From the cell containing the given text, extract its center point as [x, y] coordinate. 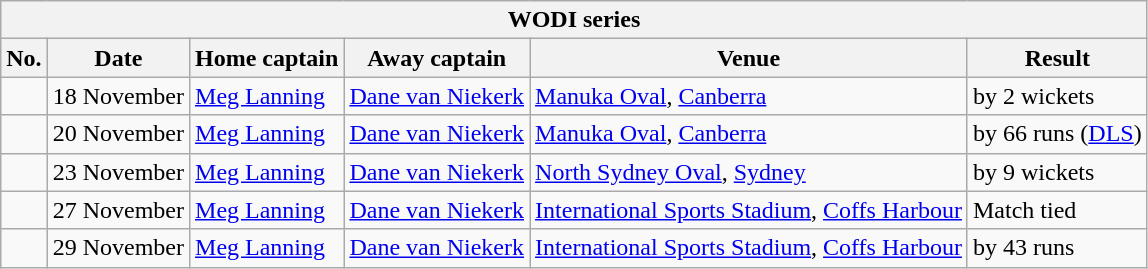
Home captain [267, 58]
29 November [118, 248]
by 43 runs [1057, 248]
by 66 runs (DLS) [1057, 134]
by 9 wickets [1057, 172]
WODI series [574, 20]
Venue [749, 58]
by 2 wickets [1057, 96]
27 November [118, 210]
Date [118, 58]
20 November [118, 134]
Away captain [437, 58]
North Sydney Oval, Sydney [749, 172]
Result [1057, 58]
Match tied [1057, 210]
23 November [118, 172]
18 November [118, 96]
No. [24, 58]
